Locate the cell with the specified text and output its (X, Y) center coordinate. 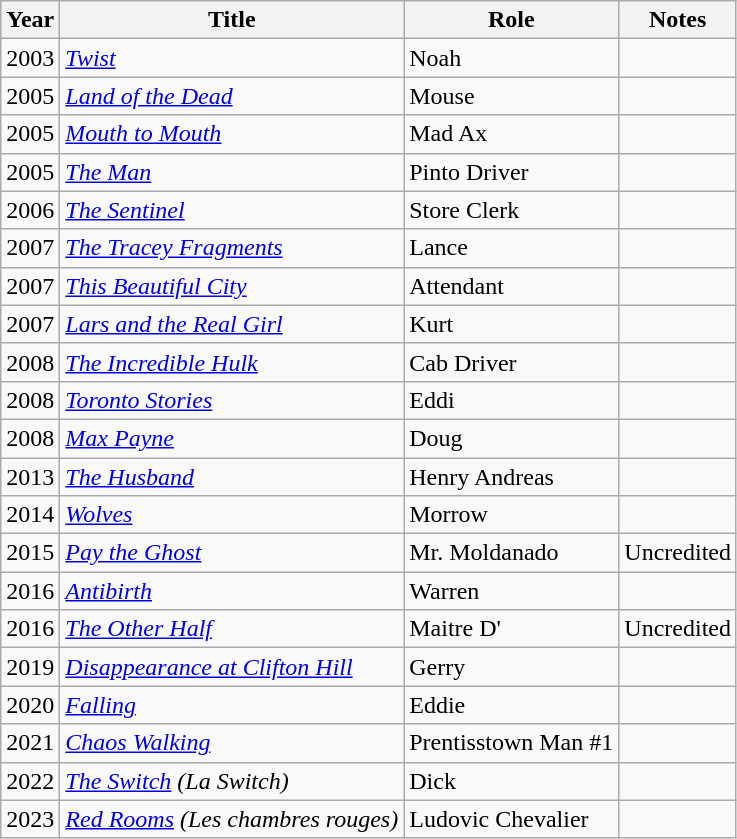
Prentisstown Man #1 (512, 743)
Dick (512, 781)
Doug (512, 438)
Eddie (512, 705)
Falling (232, 705)
Land of the Dead (232, 96)
Antibirth (232, 591)
Henry Andreas (512, 477)
Morrow (512, 515)
Mouse (512, 96)
Twist (232, 58)
2020 (30, 705)
Store Clerk (512, 210)
Title (232, 20)
The Husband (232, 477)
The Sentinel (232, 210)
2019 (30, 667)
2014 (30, 515)
Warren (512, 591)
Gerry (512, 667)
Maitre D' (512, 629)
Mad Ax (512, 134)
Mr. Moldanado (512, 553)
The Man (232, 172)
2023 (30, 819)
Pay the Ghost (232, 553)
Role (512, 20)
Max Payne (232, 438)
2013 (30, 477)
The Tracey Fragments (232, 248)
2021 (30, 743)
Disappearance at Clifton Hill (232, 667)
Cab Driver (512, 362)
Notes (678, 20)
2015 (30, 553)
Ludovic Chevalier (512, 819)
2006 (30, 210)
The Other Half (232, 629)
Lance (512, 248)
Chaos Walking (232, 743)
Toronto Stories (232, 400)
Wolves (232, 515)
Eddi (512, 400)
Pinto Driver (512, 172)
Year (30, 20)
Noah (512, 58)
2022 (30, 781)
The Switch (La Switch) (232, 781)
Lars and the Real Girl (232, 324)
Red Rooms (Les chambres rouges) (232, 819)
Mouth to Mouth (232, 134)
The Incredible Hulk (232, 362)
Attendant (512, 286)
2003 (30, 58)
Kurt (512, 324)
This Beautiful City (232, 286)
